Return [x, y] of the center of cell containing provided text 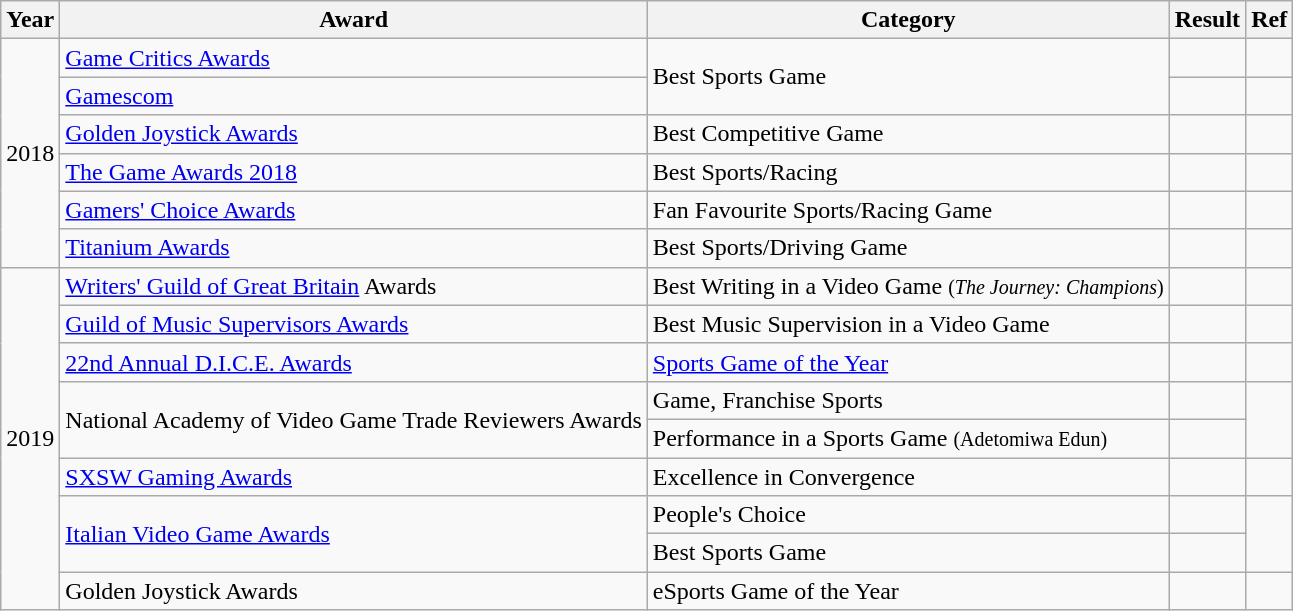
The Game Awards 2018 [354, 172]
eSports Game of the Year [908, 591]
Game, Franchise Sports [908, 400]
SXSW Gaming Awards [354, 477]
22nd Annual D.I.C.E. Awards [354, 362]
Best Writing in a Video Game (The Journey: Champions) [908, 286]
Best Music Supervision in a Video Game [908, 324]
2018 [30, 153]
People's Choice [908, 515]
Sports Game of the Year [908, 362]
Guild of Music Supervisors Awards [354, 324]
Excellence in Convergence [908, 477]
Titanium Awards [354, 248]
Ref [1270, 20]
Gamers' Choice Awards [354, 210]
Writers' Guild of Great Britain Awards [354, 286]
Award [354, 20]
Fan Favourite Sports/Racing Game [908, 210]
Best Sports/Racing [908, 172]
Best Sports/Driving Game [908, 248]
Result [1207, 20]
National Academy of Video Game Trade Reviewers Awards [354, 419]
Game Critics Awards [354, 58]
Performance in a Sports Game (Adetomiwa Edun) [908, 438]
Italian Video Game Awards [354, 534]
Best Competitive Game [908, 134]
2019 [30, 438]
Category [908, 20]
Gamescom [354, 96]
Year [30, 20]
